Determine the (X, Y) coordinate at the center of the cell enclosing the given text.  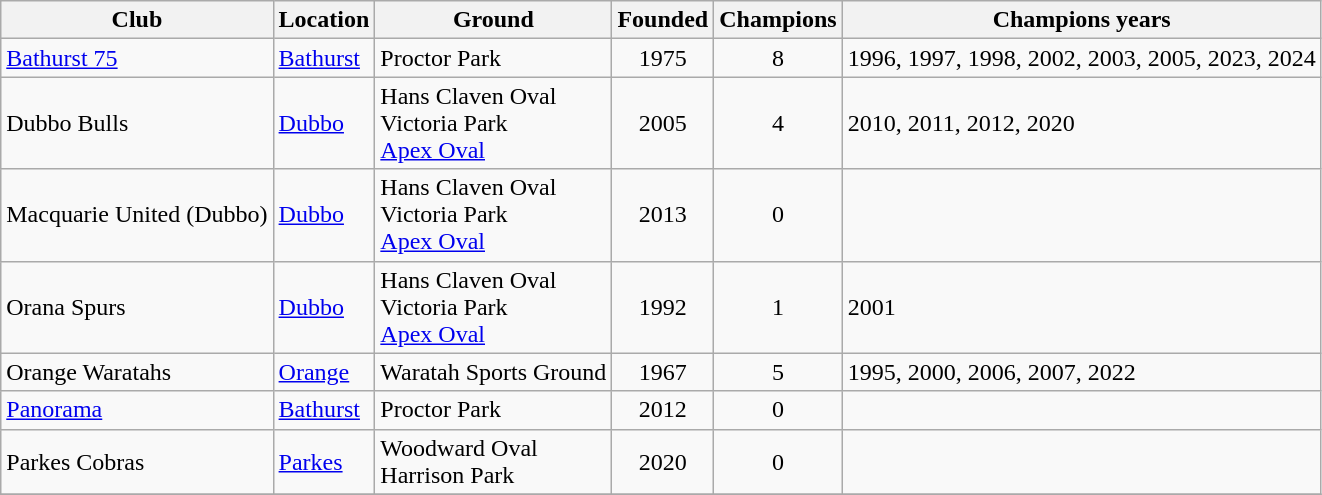
Woodward OvalHarrison Park (494, 462)
Bathurst 75 (137, 58)
1995, 2000, 2006, 2007, 2022 (1082, 372)
5 (778, 372)
Champions (778, 20)
Orana Spurs (137, 307)
1992 (663, 307)
1 (778, 307)
Location (324, 20)
1975 (663, 58)
Club (137, 20)
Parkes (324, 462)
2010, 2011, 2012, 2020 (1082, 123)
Panorama (137, 410)
Dubbo Bulls (137, 123)
4 (778, 123)
Macquarie United (Dubbo) (137, 215)
1967 (663, 372)
Founded (663, 20)
2001 (1082, 307)
Champions years (1082, 20)
Orange (324, 372)
2012 (663, 410)
1996, 1997, 1998, 2002, 2003, 2005, 2023, 2024 (1082, 58)
2013 (663, 215)
Parkes Cobras (137, 462)
Waratah Sports Ground (494, 372)
2005 (663, 123)
2020 (663, 462)
Ground (494, 20)
8 (778, 58)
Orange Waratahs (137, 372)
